Return [X, Y] of the center of cell containing provided text 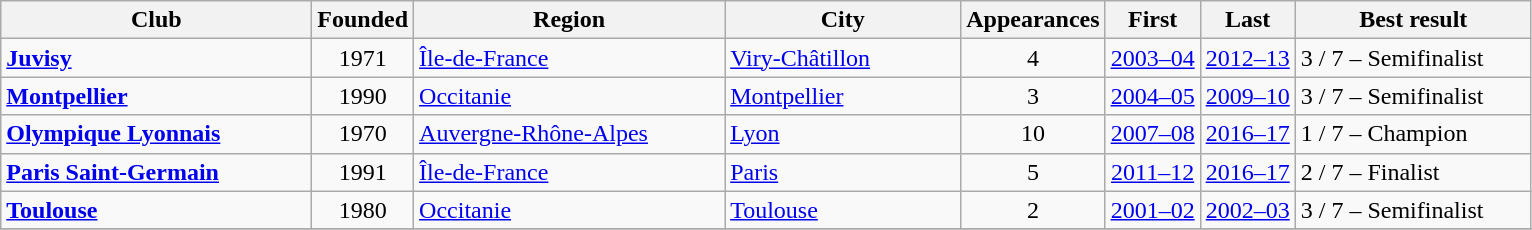
2007–08 [1152, 134]
2001–02 [1152, 210]
3 [1033, 96]
Auvergne-Rhône-Alpes [570, 134]
Juvisy [156, 58]
2011–12 [1152, 172]
Founded [363, 20]
1990 [363, 96]
Olympique Lyonnais [156, 134]
2004–05 [1152, 96]
1970 [363, 134]
Region [570, 20]
2003–04 [1152, 58]
2 / 7 – Finalist [1413, 172]
2012–13 [1248, 58]
Appearances [1033, 20]
Last [1248, 20]
Viry-Châtillon [843, 58]
4 [1033, 58]
1991 [363, 172]
1971 [363, 58]
2009–10 [1248, 96]
Paris [843, 172]
1980 [363, 210]
2002–03 [1248, 210]
5 [1033, 172]
Club [156, 20]
Lyon [843, 134]
2 [1033, 210]
Best result [1413, 20]
City [843, 20]
Paris Saint-Germain [156, 172]
First [1152, 20]
1 / 7 – Champion [1413, 134]
10 [1033, 134]
